Search for the cell housing the specified text and yield its [X, Y] center coordinate. 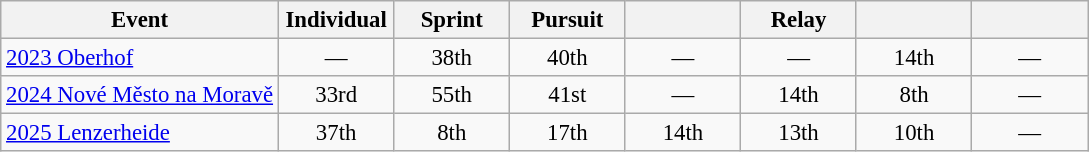
Relay [799, 20]
33rd [336, 95]
Pursuit [568, 20]
55th [452, 95]
17th [568, 133]
13th [799, 133]
37th [336, 133]
Event [140, 20]
2024 Nové Město na Moravě [140, 95]
2025 Lenzerheide [140, 133]
40th [568, 58]
10th [914, 133]
Individual [336, 20]
41st [568, 95]
2023 Oberhof [140, 58]
38th [452, 58]
Sprint [452, 20]
